Detect which cell encompasses the target text, then output its (X, Y) center coordinate. 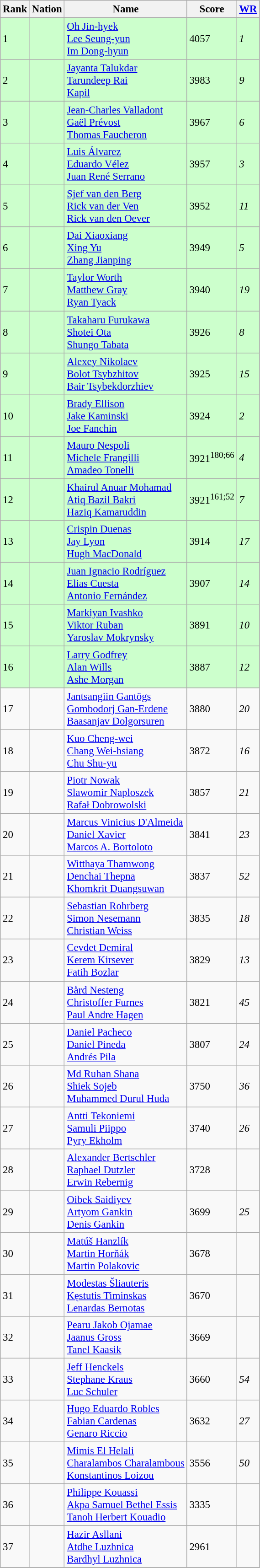
WR (248, 9)
35 (15, 1463)
Jayanta Talukdar Tarundeep Rai Kapil (126, 81)
31 (15, 1295)
3835 (212, 918)
Jantsangiin Gantögs Gombodorj Gan-Erdene Baasanjav Dolgorsuren (126, 709)
3921161;52 (212, 499)
28 (15, 1170)
Matúš Hanzlík Martin Horňák Martin Polakovic (126, 1254)
3940 (212, 290)
Marcus Vinicius D'Almeida Daniel Xavier Marcos A. Bortoloto (126, 835)
Cevdet Demiral Kerem Kirsever Fatih Bozlar (126, 961)
4057 (212, 39)
Pearu Jakob Ojamae Jaanus Gross Tanel Kaasik (126, 1337)
3949 (212, 248)
Crispin Duenas Jay Lyon Hugh MacDonald (126, 542)
Witthaya Thamwong Denchai Thepna Khomkrit Duangsuwan (126, 876)
Nation (47, 9)
29 (15, 1212)
Sebastian Rohrberg Simon Nesemann Christian Weiss (126, 918)
3952 (212, 206)
Taylor Worth Matthew Gray Ryan Tyack (126, 290)
Brady Ellison Jake Kaminski Joe Fanchin (126, 416)
54 (248, 1380)
Markiyan Ivashko Viktor Ruban Yaroslav Mokrynsky (126, 625)
Jean-Charles Valladont Gaël Prévost Thomas Faucheron (126, 123)
3660 (212, 1380)
Modestas Šliauteris Kęstutis Timinskas Lenardas Bernotas (126, 1295)
3887 (212, 667)
Sjef van den Berg Rick van der Ven Rick van den Oever (126, 206)
3967 (212, 123)
2961 (212, 1547)
Daniel Pacheco Daniel Pineda Andrés Pila (126, 1044)
Rank (15, 9)
3632 (212, 1421)
Mauro Nespoli Michele Frangilli Amadeo Tonelli (126, 457)
3750 (212, 1086)
3670 (212, 1295)
Jeff Henckels Stephane Kraus Luc Schuler (126, 1380)
Philippe Kouassi Akpa Samuel Bethel Essis Tanoh Herbert Kouadio (126, 1505)
Alexander Bertschler Raphael Dutzler Erwin Rebernig (126, 1170)
3821 (212, 1002)
37 (15, 1547)
50 (248, 1463)
32 (15, 1337)
Score (212, 9)
3857 (212, 793)
3925 (212, 374)
33 (15, 1380)
3872 (212, 751)
52 (248, 876)
3699 (212, 1212)
Mimis El Helali Charalambos Charalambous Konstantinos Loizou (126, 1463)
3669 (212, 1337)
3880 (212, 709)
3957 (212, 164)
Hugo Eduardo Robles Fabian Cardenas Genaro Riccio (126, 1421)
45 (248, 1002)
Kuo Cheng-wei Chang Wei-hsiang Chu Shu-yu (126, 751)
3891 (212, 625)
Takaharu Furukawa Shotei Ota Shungo Tabata (126, 332)
Oibek Saidiyev Artyom Gankin Denis Gankin (126, 1212)
Juan Ignacio Rodríguez Elias Cuesta Antonio Fernández (126, 583)
Hazir Asllani Atdhe Luzhnica Bardhyl Luzhnica (126, 1547)
Luis Álvarez Eduardo Vélez Juan René Serrano (126, 164)
Khairul Anuar Mohamad Atiq Bazil Bakri Haziq Kamaruddin (126, 499)
3335 (212, 1505)
3926 (212, 332)
Md Ruhan Shana Shiek Sojeb Muhammed Durul Huda (126, 1086)
3728 (212, 1170)
3829 (212, 961)
Bård Nesteng Christoffer Furnes Paul Andre Hagen (126, 1002)
3807 (212, 1044)
Alexey Nikolaev Bolot Tsybzhitov Bair Tsybekdorzhiev (126, 374)
3914 (212, 542)
22 (15, 918)
3921180;66 (212, 457)
30 (15, 1254)
3983 (212, 81)
3556 (212, 1463)
3837 (212, 876)
3907 (212, 583)
Antti Tekoniemi Samuli Piippo Pyry Ekholm (126, 1128)
3678 (212, 1254)
3740 (212, 1128)
Oh Jin-hyek Lee Seung-yun Im Dong-hyun (126, 39)
34 (15, 1421)
Larry Godfrey Alan Wills Ashe Morgan (126, 667)
Dai Xiaoxiang Xing Yu Zhang Jianping (126, 248)
Piotr Nowak Slawomir Naploszek Rafał Dobrowolski (126, 793)
Name (126, 9)
3924 (212, 416)
3841 (212, 835)
